Pinpoint the cell where the given text exists, returning its [x, y] midpoint coordinate. 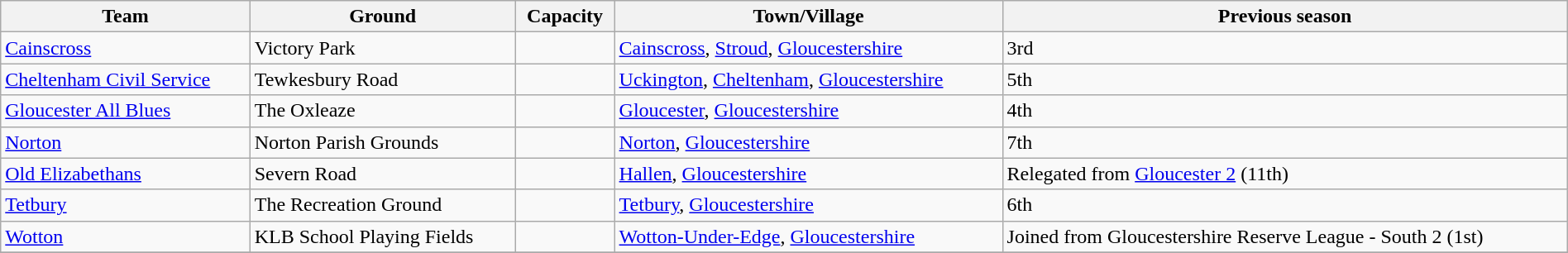
5th [1285, 79]
Cainscross, Stroud, Gloucestershire [809, 48]
Wotton [126, 236]
Norton Parish Grounds [382, 142]
Cainscross [126, 48]
Uckington, Cheltenham, Gloucestershire [809, 79]
Cheltenham Civil Service [126, 79]
Gloucester All Blues [126, 111]
Old Elizabethans [126, 174]
Town/Village [809, 17]
Team [126, 17]
6th [1285, 205]
Tetbury [126, 205]
7th [1285, 142]
Previous season [1285, 17]
3rd [1285, 48]
Tewkesbury Road [382, 79]
Norton, Gloucestershire [809, 142]
Tetbury, Gloucestershire [809, 205]
Wotton-Under-Edge, Gloucestershire [809, 236]
Capacity [565, 17]
Victory Park [382, 48]
Severn Road [382, 174]
Ground [382, 17]
Relegated from Gloucester 2 (11th) [1285, 174]
The Recreation Ground [382, 205]
Gloucester, Gloucestershire [809, 111]
Joined from Gloucestershire Reserve League - South 2 (1st) [1285, 236]
Hallen, Gloucestershire [809, 174]
The Oxleaze [382, 111]
4th [1285, 111]
KLB School Playing Fields [382, 236]
Norton [126, 142]
